Capture the cell that displays the provided text and extract its (x, y) central coordinate. 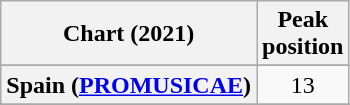
Spain (PROMUSICAE) (129, 85)
13 (303, 85)
Peakposition (303, 34)
Chart (2021) (129, 34)
